Capture the cell that displays the provided text and extract its [X, Y] central coordinate. 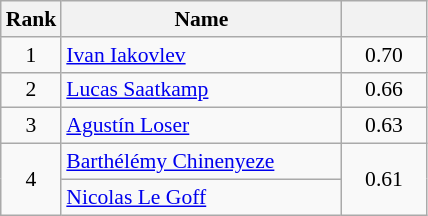
Nicolas Le Goff [201, 197]
0.70 [384, 55]
0.66 [384, 90]
0.61 [384, 180]
Rank [32, 19]
2 [32, 90]
4 [32, 180]
3 [32, 126]
0.63 [384, 126]
Agustín Loser [201, 126]
Barthélémy Chinenyeze [201, 162]
Lucas Saatkamp [201, 90]
Name [201, 19]
1 [32, 55]
Ivan Iakovlev [201, 55]
